Return the (X, Y) coordinate for the center point of the cell that contains the specified text.  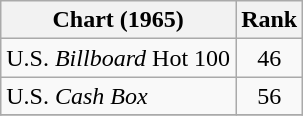
46 (270, 58)
Chart (1965) (118, 20)
U.S. Billboard Hot 100 (118, 58)
56 (270, 96)
Rank (270, 20)
U.S. Cash Box (118, 96)
